Determine the [x, y] coordinate at the center of the cell enclosing the given text.  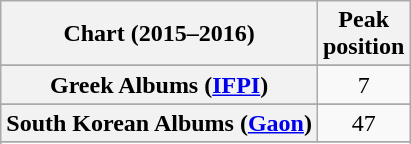
7 [363, 85]
47 [363, 123]
Chart (2015–2016) [160, 34]
South Korean Albums (Gaon) [160, 123]
Greek Albums (IFPI) [160, 85]
Peakposition [363, 34]
